Identify which cell holds the provided text, then report its (X, Y) central coordinate. 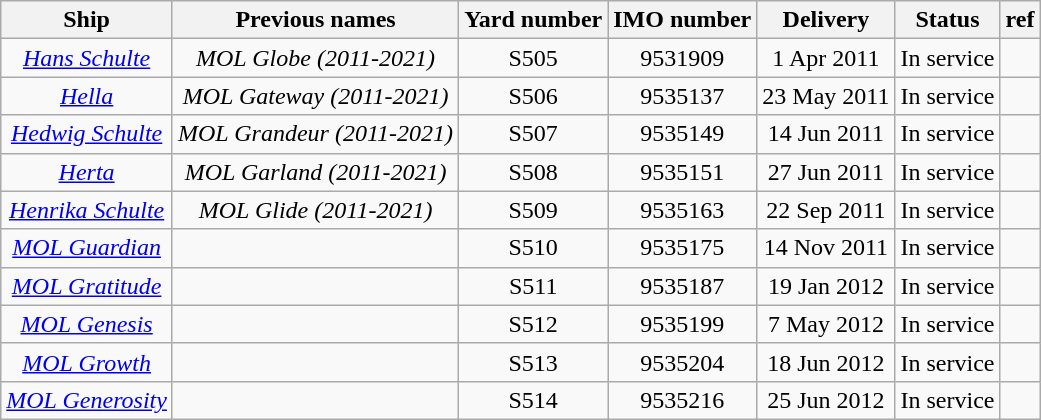
Henrika Schulte (87, 210)
S512 (534, 324)
MOL Growth (87, 362)
MOL Garland (2011-2021) (315, 172)
Delivery (826, 20)
Hedwig Schulte (87, 134)
S505 (534, 58)
MOL Grandeur (2011-2021) (315, 134)
Ship (87, 20)
MOL Gateway (2011-2021) (315, 96)
MOL Generosity (87, 400)
9535175 (682, 248)
Status (948, 20)
9535204 (682, 362)
S510 (534, 248)
MOL Globe (2011-2021) (315, 58)
23 May 2011 (826, 96)
ref (1020, 20)
1 Apr 2011 (826, 58)
9535163 (682, 210)
MOL Glide (2011-2021) (315, 210)
9535137 (682, 96)
Yard number (534, 20)
Hella (87, 96)
S509 (534, 210)
MOL Genesis (87, 324)
S506 (534, 96)
27 Jun 2011 (826, 172)
Herta (87, 172)
S508 (534, 172)
9535151 (682, 172)
9535149 (682, 134)
MOL Gratitude (87, 286)
18 Jun 2012 (826, 362)
14 Nov 2011 (826, 248)
25 Jun 2012 (826, 400)
22 Sep 2011 (826, 210)
S514 (534, 400)
S513 (534, 362)
9535199 (682, 324)
S507 (534, 134)
IMO number (682, 20)
9535216 (682, 400)
19 Jan 2012 (826, 286)
9531909 (682, 58)
MOL Guardian (87, 248)
Hans Schulte (87, 58)
7 May 2012 (826, 324)
14 Jun 2011 (826, 134)
9535187 (682, 286)
Previous names (315, 20)
S511 (534, 286)
